Pinpoint the cell where the given text exists, returning its [X, Y] midpoint coordinate. 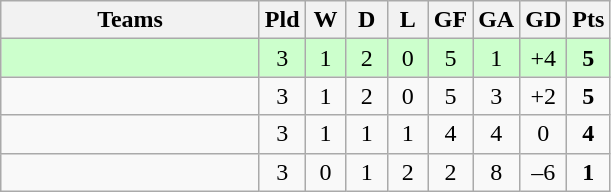
8 [496, 172]
Pts [588, 20]
+4 [544, 58]
D [366, 20]
GA [496, 20]
L [408, 20]
GD [544, 20]
W [326, 20]
Teams [130, 20]
Pld [282, 20]
GF [450, 20]
+2 [544, 96]
–6 [544, 172]
